Capture the cell that displays the provided text and extract its [x, y] central coordinate. 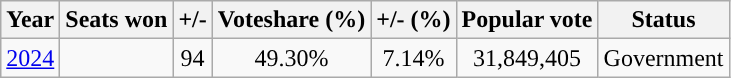
Year [30, 20]
Seats won [116, 20]
+/- [192, 20]
Government [664, 58]
49.30% [291, 58]
31,849,405 [527, 58]
7.14% [414, 58]
Voteshare (%) [291, 20]
Status [664, 20]
Popular vote [527, 20]
2024 [30, 58]
+/- (%) [414, 20]
94 [192, 58]
